Scan for the cell matching the given text and deliver its [X, Y] coordinate at center. 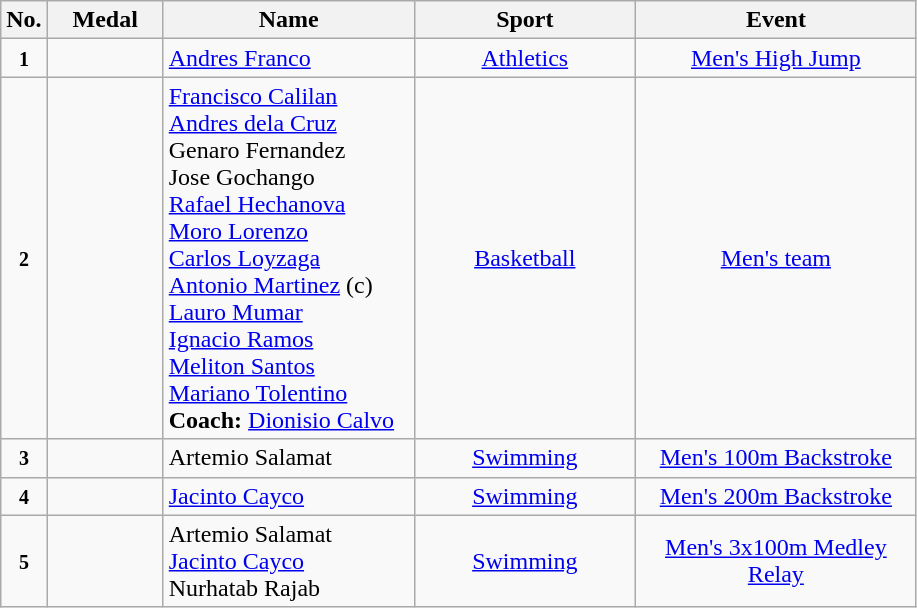
Men's 200m Backstroke [776, 496]
Artemio Salamat [288, 458]
Sport [524, 20]
Andres Franco [288, 58]
Men's 100m Backstroke [776, 458]
Artemio SalamatJacinto CaycoNurhatab Rajab [288, 561]
Men's team [776, 258]
Athletics [524, 58]
No. [24, 20]
Medal [105, 20]
Jacinto Cayco [288, 496]
Men's 3x100m Medley Relay [776, 561]
Event [776, 20]
Name [288, 20]
3 [24, 458]
1 [24, 58]
2 [24, 258]
5 [24, 561]
Basketball [524, 258]
4 [24, 496]
Men's High Jump [776, 58]
